Search for the cell housing the specified text and yield its [x, y] center coordinate. 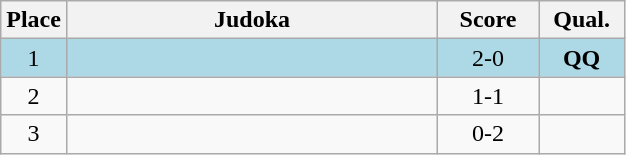
1 [34, 58]
QQ [582, 58]
0-2 [488, 134]
Score [488, 20]
Place [34, 20]
1-1 [488, 96]
2-0 [488, 58]
Judoka [252, 20]
2 [34, 96]
3 [34, 134]
Qual. [582, 20]
